Detect which cell encompasses the target text, then output its [x, y] center coordinate. 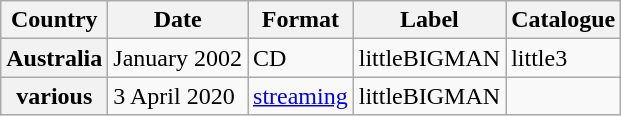
3 April 2020 [178, 96]
little3 [564, 58]
Catalogue [564, 20]
January 2002 [178, 58]
Label [429, 20]
Format [301, 20]
CD [301, 58]
streaming [301, 96]
Country [54, 20]
Australia [54, 58]
Date [178, 20]
various [54, 96]
